From the cell containing the given text, extract its center point as (x, y) coordinate. 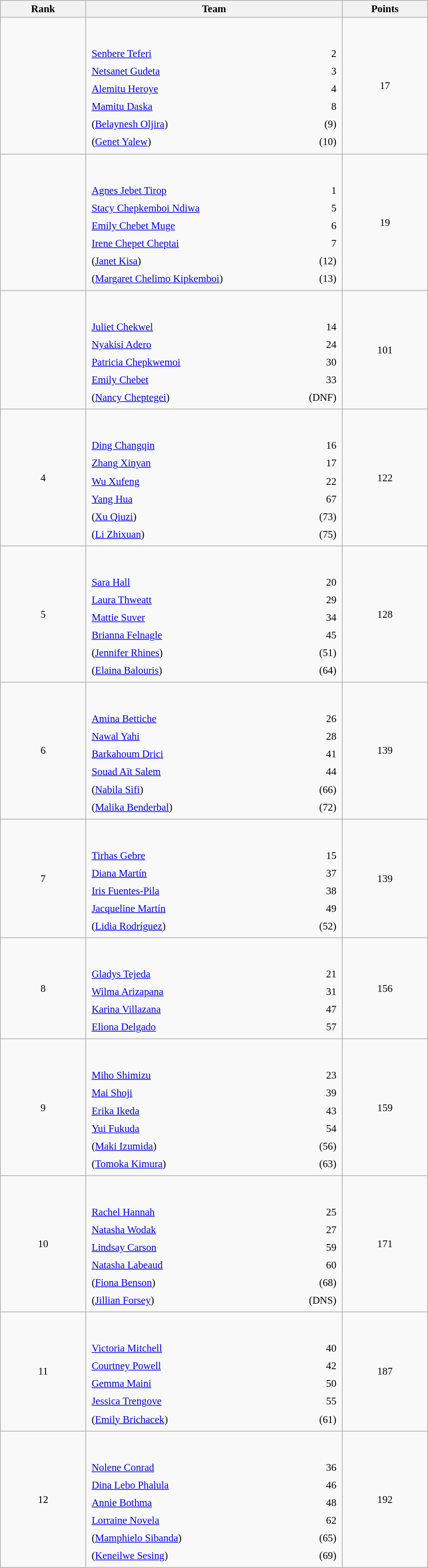
57 (319, 1027)
49 (312, 908)
47 (319, 1009)
(Li Zhixuan) (183, 534)
60 (302, 1265)
38 (312, 891)
26 (314, 719)
Emily Chebet Muge (196, 225)
Brianna Felnagle (186, 635)
Yang Hua (183, 498)
Courtney Powell (187, 1366)
Amina Bettiche (189, 719)
(73) (309, 516)
21 (319, 974)
46 (316, 1485)
159 (385, 1107)
Jessica Trengove (187, 1401)
10 (43, 1244)
Senbere Teferi (187, 54)
Miho Shimizu 23 Mai Shoji 39 Erika Ikeda 43 Yui Fukuda 54 (Maki Izumida) (56) (Tomoka Kimura) (63) (214, 1107)
Karina Villazana (193, 1009)
Agnes Jebet Tirop (196, 190)
Wu Xufeng (183, 481)
16 (309, 446)
(Emily Brichacek) (187, 1419)
28 (314, 737)
Laura Thweatt (186, 600)
(Lidia Rodríguez) (187, 926)
Stacy Chepkemboi Ndiwa (196, 208)
171 (385, 1244)
Natasha Labeaud (177, 1265)
Wilma Arizapana (193, 992)
(9) (312, 124)
27 (302, 1230)
36 (316, 1467)
Nawal Yahi (189, 737)
55 (312, 1401)
Lindsay Carson (177, 1247)
25 (302, 1212)
(Jillian Forsey) (177, 1300)
Emily Chebet (181, 380)
37 (312, 873)
Eliona Delgado (193, 1027)
(68) (302, 1282)
(66) (314, 789)
54 (312, 1128)
Rachel Hannah 25 Natasha Wodak 27 Lindsay Carson 59 Natasha Labeaud 60 (Fiona Benson) (68) (Jillian Forsey) (DNS) (214, 1244)
Diana Martín (187, 873)
(Maki Izumida) (187, 1146)
Team (214, 9)
Dina Lebo Phalula (191, 1485)
(65) (316, 1538)
Agnes Jebet Tirop 1 Stacy Chepkemboi Ndiwa 5 Emily Chebet Muge 6 Irene Chepet Cheptai 7 (Janet Kisa) (12) (Margaret Chelimo Kipkemboi) (13) (214, 222)
Rachel Hannah (177, 1212)
Annie Bothma (191, 1502)
Irene Chepet Cheptai (196, 243)
Nolene Conrad 36 Dina Lebo Phalula 46 Annie Bothma 48 Lorraine Novela 62 (Mamphielo Sibanda) (65) (Keneilwe Sesing) (69) (214, 1499)
Gladys Tejeda (193, 974)
19 (385, 222)
(10) (312, 142)
128 (385, 614)
(Xu Qiuzi) (183, 516)
Juliet Chekwel 14 Nyakisi Adero 24 Patricia Chepkwemoi 30 Emily Chebet 33 (Nancy Cheptegei) (DNF) (214, 350)
(56) (312, 1146)
(Nabila Sifi) (189, 789)
31 (319, 992)
23 (312, 1075)
24 (307, 344)
(13) (321, 278)
29 (312, 600)
Victoria Mitchell 40 Courtney Powell 42 Gemma Maini 50 Jessica Trengove 55 (Emily Brichacek) (61) (214, 1372)
Tirhas Gebre (187, 855)
Amina Bettiche 26 Nawal Yahi 28 Barkahoum Drici 41 Souad Aït Salem 44 (Nabila Sifi) (66) (Malika Benderbal) (72) (214, 751)
(Fiona Benson) (177, 1282)
Mai Shoji (187, 1093)
48 (316, 1502)
Lorraine Novela (191, 1520)
(51) (312, 653)
Jacqueline Martín (187, 908)
67 (309, 498)
Miho Shimizu (187, 1075)
59 (302, 1247)
(DNS) (302, 1300)
Ding Changqin (183, 446)
62 (316, 1520)
(DNF) (307, 398)
(Genet Yalew) (187, 142)
Souad Aït Salem (189, 772)
Gemma Maini (187, 1384)
(63) (312, 1164)
20 (312, 582)
50 (312, 1384)
Senbere Teferi 2 Netsanet Gudeta 3 Alemitu Heroye 4 Mamitu Daska 8 (Belaynesh Oljira) (9) (Genet Yalew) (10) (214, 86)
(Mamphielo Sibanda) (191, 1538)
2 (312, 54)
Gladys Tejeda 21 Wilma Arizapana 31 Karina Villazana 47 Eliona Delgado 57 (214, 988)
Nyakisi Adero (181, 344)
11 (43, 1372)
(Malika Benderbal) (189, 807)
101 (385, 350)
1 (321, 190)
Patricia Chepkwemoi (181, 362)
Iris Fuentes-Pila (187, 891)
Tirhas Gebre 15 Diana Martín 37 Iris Fuentes-Pila 38 Jacqueline Martín 49 (Lidia Rodríguez) (52) (214, 878)
(12) (321, 261)
(Nancy Cheptegei) (181, 398)
Yui Fukuda (187, 1128)
(75) (309, 534)
(Margaret Chelimo Kipkemboi) (196, 278)
Ding Changqin 16 Zhang Xinyan 17 Wu Xufeng 22 Yang Hua 67 (Xu Qiuzi) (73) (Li Zhixuan) (75) (214, 478)
(Elaina Balouris) (186, 671)
30 (307, 362)
44 (314, 772)
(52) (312, 926)
3 (312, 71)
Sara Hall 20 Laura Thweatt 29 Mattie Suver 34 Brianna Felnagle 45 (Jennifer Rhines) (51) (Elaina Balouris) (64) (214, 614)
192 (385, 1499)
Erika Ikeda (187, 1111)
9 (43, 1107)
Alemitu Heroye (187, 89)
41 (314, 754)
Mattie Suver (186, 618)
Zhang Xinyan (183, 463)
(64) (312, 671)
34 (312, 618)
187 (385, 1372)
22 (309, 481)
Sara Hall (186, 582)
Rank (43, 9)
43 (312, 1111)
45 (312, 635)
156 (385, 988)
14 (307, 327)
(72) (314, 807)
15 (312, 855)
33 (307, 380)
Victoria Mitchell (187, 1348)
(Belaynesh Oljira) (187, 124)
(Jennifer Rhines) (186, 653)
(Tomoka Kimura) (187, 1164)
Juliet Chekwel (181, 327)
(69) (316, 1556)
Netsanet Gudeta (187, 71)
40 (312, 1348)
(61) (312, 1419)
39 (312, 1093)
Mamitu Daska (187, 107)
(Janet Kisa) (196, 261)
42 (312, 1366)
12 (43, 1499)
(Keneilwe Sesing) (191, 1556)
122 (385, 478)
Points (385, 9)
Nolene Conrad (191, 1467)
Barkahoum Drici (189, 754)
Natasha Wodak (177, 1230)
